Detect which cell encompasses the target text, then output its (X, Y) center coordinate. 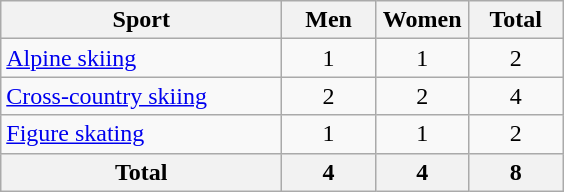
Men (329, 20)
8 (516, 172)
Sport (142, 20)
Figure skating (142, 134)
Women (422, 20)
Alpine skiing (142, 58)
Cross-country skiing (142, 96)
